From the cell containing the given text, extract its center point as (x, y) coordinate. 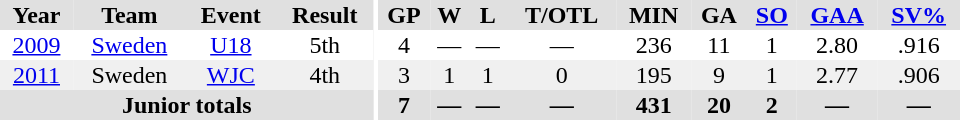
Team (130, 15)
195 (654, 75)
2009 (36, 45)
11 (719, 45)
MIN (654, 15)
SO (772, 15)
2.80 (838, 45)
20 (719, 105)
3 (404, 75)
GAA (838, 15)
Result (325, 15)
GA (719, 15)
4 (404, 45)
5th (325, 45)
236 (654, 45)
.906 (918, 75)
Year (36, 15)
2011 (36, 75)
Junior totals (187, 105)
9 (719, 75)
4th (325, 75)
2.77 (838, 75)
.916 (918, 45)
WJC (231, 75)
SV% (918, 15)
U18 (231, 45)
Event (231, 15)
7 (404, 105)
L (488, 15)
GP (404, 15)
2 (772, 105)
W (450, 15)
0 (562, 75)
431 (654, 105)
T/OTL (562, 15)
